Locate the cell with the specified text and output its [X, Y] center coordinate. 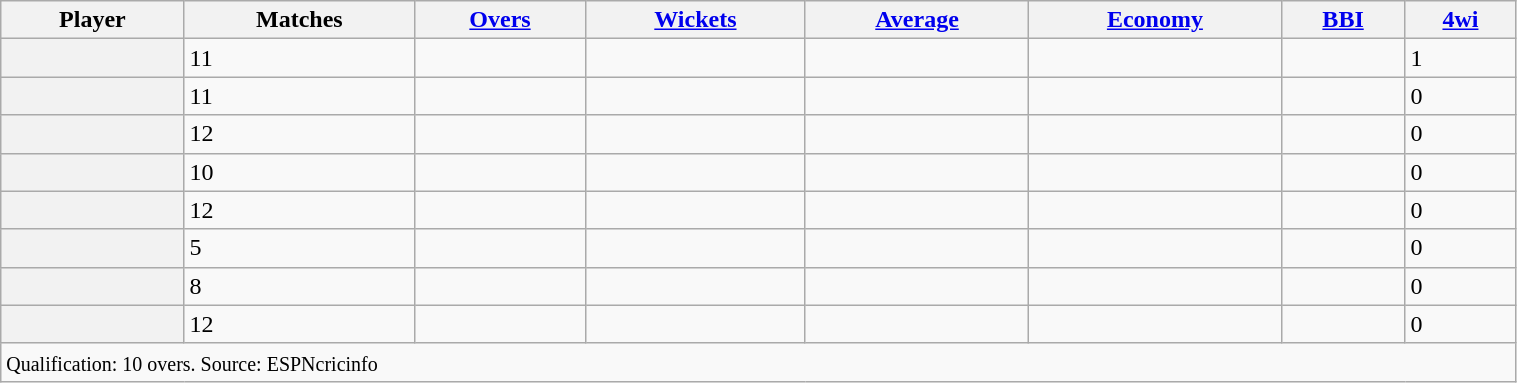
Qualification: 10 overs. Source: ESPNcricinfo [758, 362]
BBI [1343, 20]
Average [916, 20]
Overs [500, 20]
Matches [300, 20]
5 [300, 248]
Wickets [695, 20]
8 [300, 286]
Economy [1156, 20]
4wi [1460, 20]
1 [1460, 58]
Player [92, 20]
10 [300, 172]
